Scan for the cell matching the given text and deliver its [X, Y] coordinate at center. 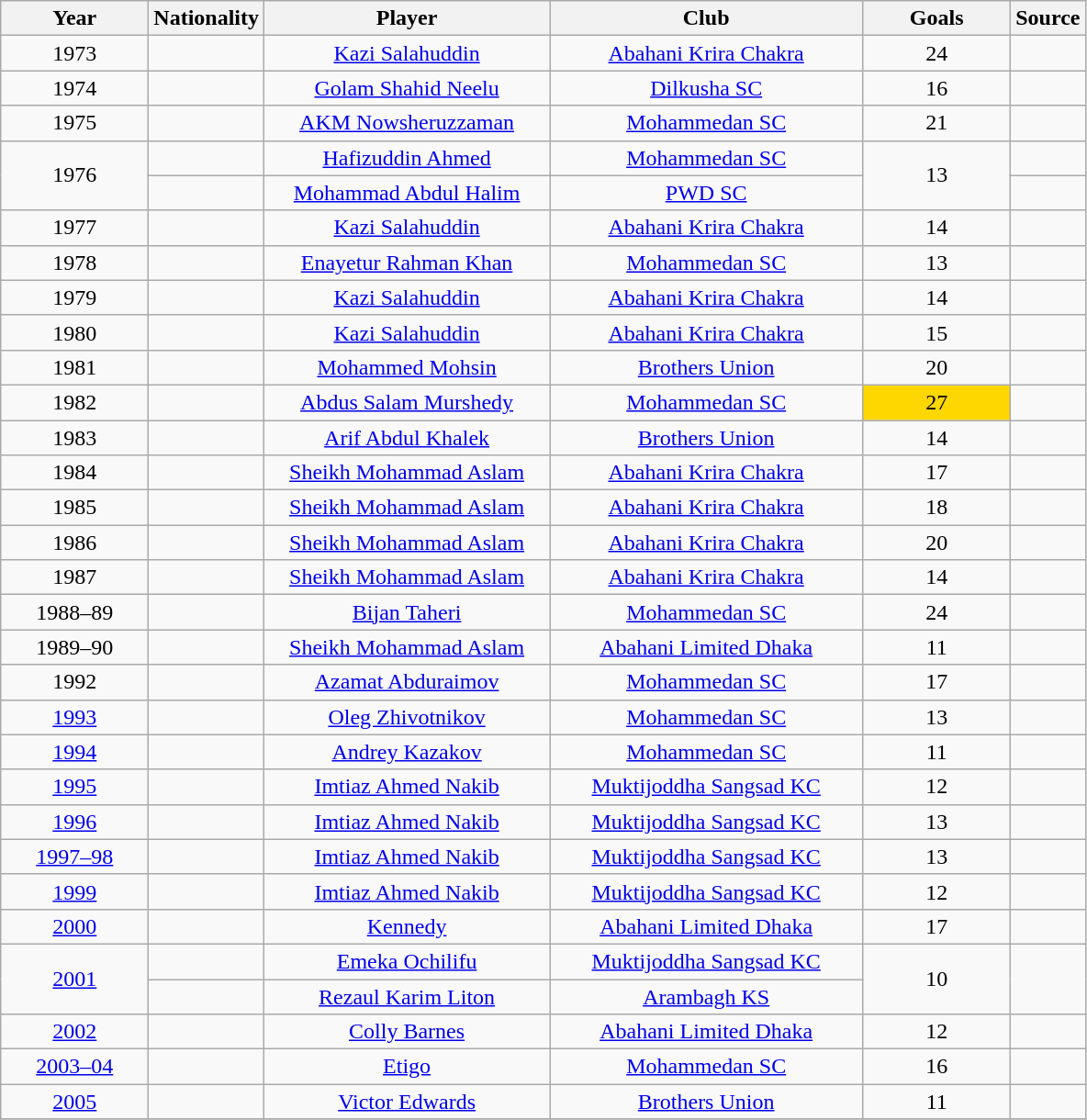
1994 [75, 752]
1999 [75, 891]
PWD SC [707, 193]
Abdus Salam Murshedy [408, 402]
Club [707, 18]
1973 [75, 53]
Oleg Zhivotnikov [408, 717]
1987 [75, 577]
Year [75, 18]
1992 [75, 682]
Source [1048, 18]
Colly Barnes [408, 1032]
Hafizuddin Ahmed [408, 158]
Nationality [207, 18]
2000 [75, 926]
1982 [75, 402]
Mohammad Abdul Halim [408, 193]
27 [936, 402]
1976 [75, 175]
Andrey Kazakov [408, 752]
10 [936, 979]
1993 [75, 717]
Victor Edwards [408, 1102]
1984 [75, 473]
Arambagh KS [707, 996]
Etigo [408, 1067]
1975 [75, 123]
1974 [75, 88]
1978 [75, 263]
1983 [75, 438]
Player [408, 18]
1989–90 [75, 647]
1996 [75, 822]
1981 [75, 367]
1985 [75, 508]
Kennedy [408, 926]
2003–04 [75, 1067]
21 [936, 123]
Mohammed Mohsin [408, 367]
1980 [75, 332]
AKM Nowsheruzzaman [408, 123]
Azamat Abduraimov [408, 682]
1997–98 [75, 857]
Golam Shahid Neelu [408, 88]
1988–89 [75, 612]
Rezaul Karim Liton [408, 996]
Arif Abdul Khalek [408, 438]
Emeka Ochilifu [408, 961]
1979 [75, 297]
2002 [75, 1032]
Enayetur Rahman Khan [408, 263]
1986 [75, 543]
1995 [75, 787]
Goals [936, 18]
15 [936, 332]
1977 [75, 228]
2005 [75, 1102]
2001 [75, 979]
Bijan Taheri [408, 612]
18 [936, 508]
Dilkusha SC [707, 88]
